Search for the cell housing the specified text and yield its (X, Y) center coordinate. 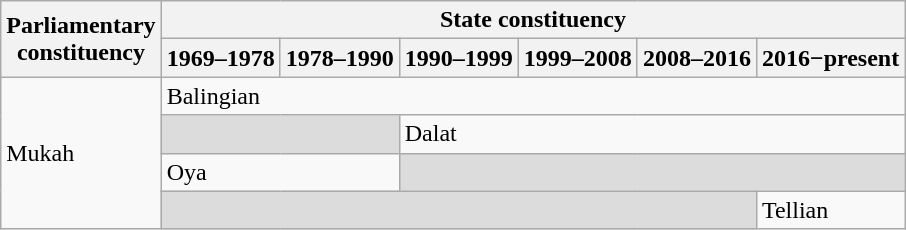
1999–2008 (578, 58)
1969–1978 (220, 58)
2008–2016 (696, 58)
Mukah (81, 153)
1978–1990 (340, 58)
2016−present (830, 58)
Dalat (652, 134)
Tellian (830, 210)
Balingian (533, 96)
1990–1999 (458, 58)
State constituency (533, 20)
Oya (280, 172)
Parliamentaryconstituency (81, 39)
